For the text-containing cell, return its midpoint in [X, Y] coordinate format. 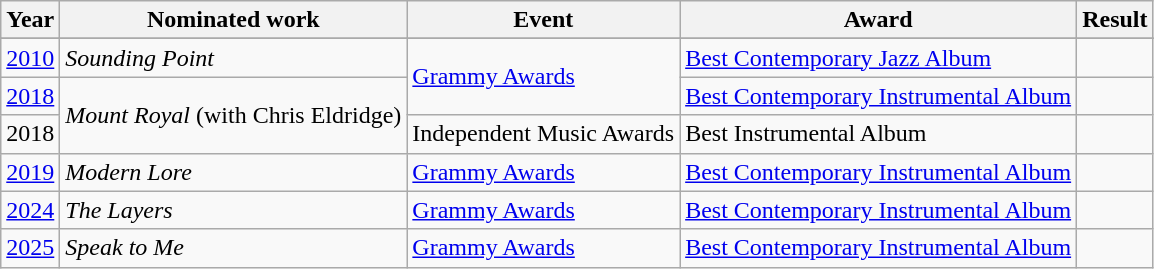
Independent Music Awards [544, 134]
Sounding Point [234, 58]
Year [30, 20]
Modern Lore [234, 172]
Result [1115, 20]
2024 [30, 210]
2010 [30, 58]
Award [878, 20]
Nominated work [234, 20]
2025 [30, 248]
The Layers [234, 210]
Speak to Me [234, 248]
2019 [30, 172]
Mount Royal (with Chris Eldridge) [234, 115]
Event [544, 20]
Best Instrumental Album [878, 134]
Best Contemporary Jazz Album [878, 58]
